Search for the cell housing the specified text and yield its [x, y] center coordinate. 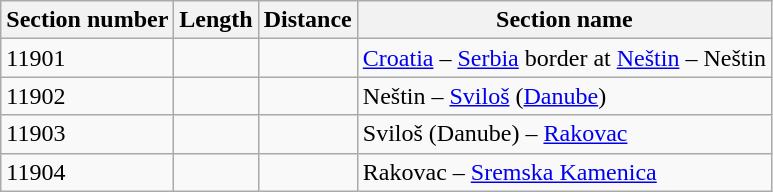
Length [216, 20]
Croatia – Serbia border at Neštin – Neštin [564, 58]
Neštin – Sviloš (Danube) [564, 96]
11902 [88, 96]
Sviloš (Danube) – Rakovac [564, 134]
Rakovac – Sremska Kamenica [564, 172]
11904 [88, 172]
11901 [88, 58]
Section number [88, 20]
11903 [88, 134]
Section name [564, 20]
Distance [308, 20]
